Identify which cell holds the provided text, then report its [X, Y] central coordinate. 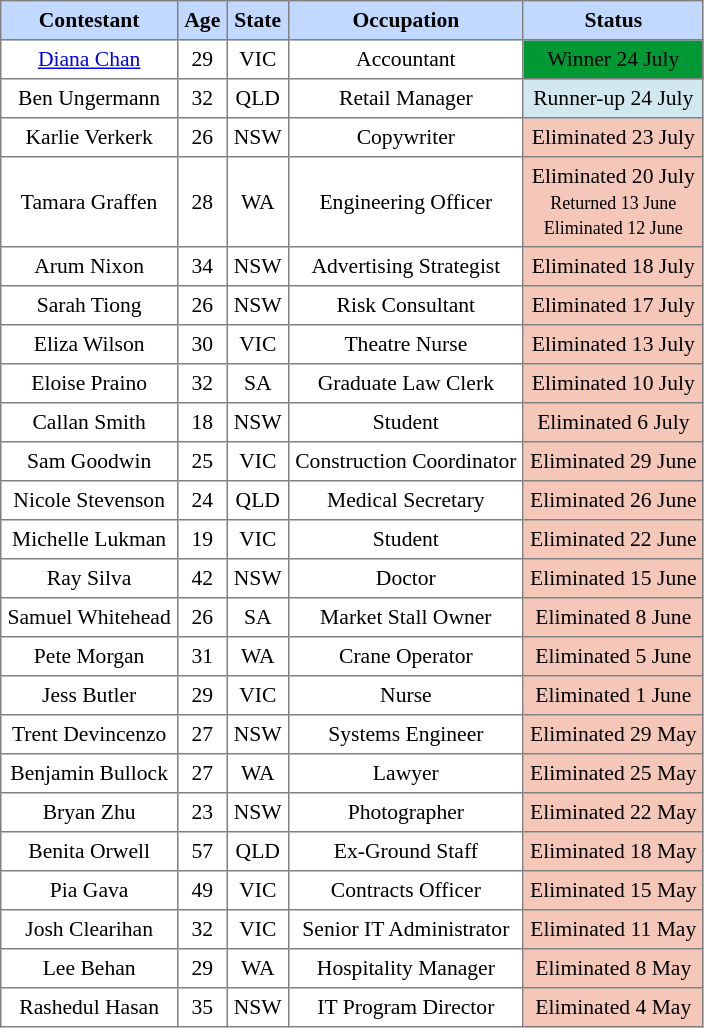
30 [202, 344]
Benjamin Bullock [90, 774]
IT Program Director [406, 1008]
Status [613, 20]
Eliminated 18 May [613, 852]
25 [202, 462]
Benita Orwell [90, 852]
49 [202, 890]
Bryan Zhu [90, 812]
Arum Nixon [90, 266]
Diana Chan [90, 60]
Runner-up 24 July [613, 98]
Eliminated 17 July [613, 306]
Eliminated 22 May [613, 812]
Nurse [406, 696]
Trent Devincenzo [90, 734]
Eliminated 13 July [613, 344]
Accountant [406, 60]
Ex-Ground Staff [406, 852]
Market Stall Owner [406, 618]
Pia Gava [90, 890]
18 [202, 422]
Medical Secretary [406, 500]
42 [202, 578]
Eliminated 6 July [613, 422]
Eliminated 8 June [613, 618]
Sarah Tiong [90, 306]
23 [202, 812]
Graduate Law Clerk [406, 384]
Eliminated 15 May [613, 890]
24 [202, 500]
Engineering Officer [406, 202]
Advertising Strategist [406, 266]
Rashedul Hasan [90, 1008]
Jess Butler [90, 696]
31 [202, 656]
Eliminated 25 May [613, 774]
Eliminated 15 June [613, 578]
Eliminated 11 May [613, 930]
Eliminated 20 JulyReturned 13 JuneEliminated 12 June [613, 202]
Eliminated 8 May [613, 968]
Callan Smith [90, 422]
Eliminated 22 June [613, 540]
Pete Morgan [90, 656]
Contracts Officer [406, 890]
Systems Engineer [406, 734]
Eliminated 4 May [613, 1008]
Josh Clearihan [90, 930]
Ray Silva [90, 578]
Construction Coordinator [406, 462]
Doctor [406, 578]
Photographer [406, 812]
Eliminated 29 May [613, 734]
Eliminated 26 June [613, 500]
Theatre Nurse [406, 344]
Eliminated 10 July [613, 384]
Eliminated 29 June [613, 462]
28 [202, 202]
Eliza Wilson [90, 344]
Copywriter [406, 138]
Occupation [406, 20]
Eliminated 1 June [613, 696]
Michelle Lukman [90, 540]
State [258, 20]
Samuel Whitehead [90, 618]
Eliminated 18 July [613, 266]
Ben Ungermann [90, 98]
Hospitality Manager [406, 968]
34 [202, 266]
Lawyer [406, 774]
Crane Operator [406, 656]
Senior IT Administrator [406, 930]
Sam Goodwin [90, 462]
Nicole Stevenson [90, 500]
Winner 24 July [613, 60]
Risk Consultant [406, 306]
19 [202, 540]
Contestant [90, 20]
Eliminated 5 June [613, 656]
Retail Manager [406, 98]
Lee Behan [90, 968]
57 [202, 852]
Tamara Graffen [90, 202]
Age [202, 20]
Karlie Verkerk [90, 138]
Eliminated 23 July [613, 138]
Eloise Praino [90, 384]
35 [202, 1008]
